Capture the cell that displays the provided text and extract its [x, y] central coordinate. 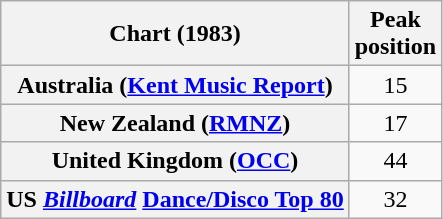
Chart (1983) [175, 34]
17 [395, 123]
US Billboard Dance/Disco Top 80 [175, 199]
32 [395, 199]
15 [395, 85]
United Kingdom (OCC) [175, 161]
44 [395, 161]
Australia (Kent Music Report) [175, 85]
New Zealand (RMNZ) [175, 123]
Peakposition [395, 34]
